From the cell containing the given text, extract its center point as (x, y) coordinate. 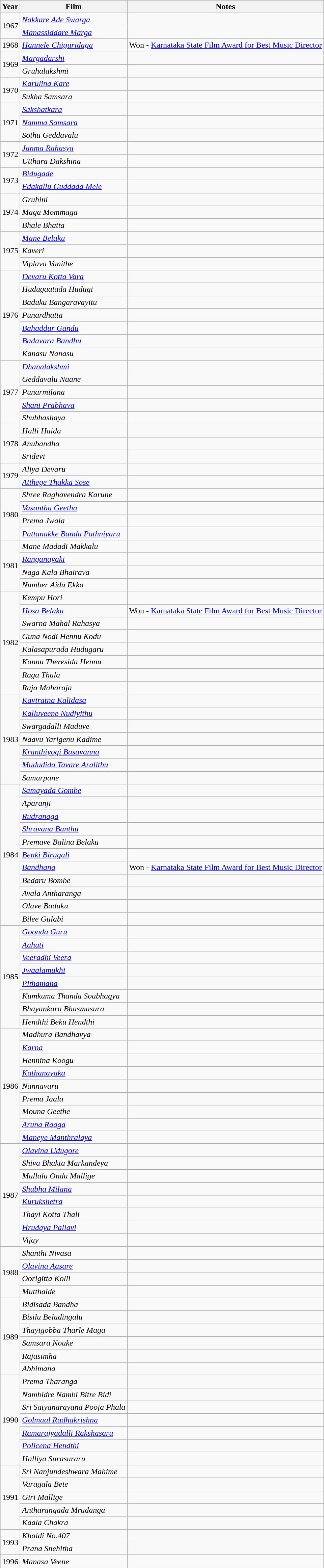
1982 (10, 643)
Bedaru Bombe (74, 880)
Premave Balina Belaku (74, 842)
Sothu Geddavalu (74, 135)
Sri Satyanarayana Pooja Phala (74, 1407)
Mouna Geethe (74, 1112)
Aliya Devaru (74, 469)
Raga Thala (74, 675)
1977 (10, 392)
Hendthi Beku Hendthi (74, 1022)
Hudugaatada Hudugi (74, 289)
Kaviratna Kalidasa (74, 700)
Year (10, 7)
Notes (225, 7)
Bandhana (74, 868)
1987 (10, 1195)
Manasa Veene (74, 1561)
Utthara Dakshina (74, 161)
Kalluveene Nudiyithu (74, 713)
Prema Tharanga (74, 1381)
Halli Haida (74, 431)
Naavu Yarigenu Kadime (74, 739)
1990 (10, 1420)
Prema Jwala (74, 521)
Khaidi No.407 (74, 1536)
Jwaalamukhi (74, 970)
Thayi Kotta Thali (74, 1215)
Aahuti (74, 945)
Sri Nanjundeshwara Mahime (74, 1471)
Benki Birugali (74, 855)
Baduku Bangaravayitu (74, 302)
Sukha Samsara (74, 97)
1968 (10, 45)
Pithamaha (74, 983)
1984 (10, 855)
Pattanakke Banda Pathniyaru (74, 533)
Aparanji (74, 803)
Vijay (74, 1240)
1979 (10, 476)
Goonda Guru (74, 932)
Samsara Nouke (74, 1343)
Veeradhi Veera (74, 957)
Shubhashaya (74, 418)
Mane Belaku (74, 238)
Bahaddur Gandu (74, 328)
Nannavaru (74, 1086)
Atthege Thakka Sose (74, 482)
Shani Prabhava (74, 405)
Anubandha (74, 444)
Naga Kala Bhairava (74, 572)
Vasantha Geetha (74, 508)
Kaala Chakra (74, 1523)
1975 (10, 251)
Gruhini (74, 200)
Samayada Gombe (74, 791)
Policena Hendthi (74, 1446)
1991 (10, 1497)
1985 (10, 977)
Rudranaga (74, 816)
Sridevi (74, 456)
Bidugade (74, 174)
Nakkare Ade Swarga (74, 20)
Rajasimha (74, 1356)
Kathanayaka (74, 1073)
Viplava Vanithe (74, 264)
Bhayankara Bhasmasura (74, 1009)
Prema Jaala (74, 1099)
Shubha Milana (74, 1189)
Samarpane (74, 777)
1980 (10, 514)
Avala Antharanga (74, 893)
Aruna Raaga (74, 1124)
Sakshatkara (74, 109)
Bhale Bhatta (74, 225)
Shanthi Nivasa (74, 1253)
Antharangada Mrudanga (74, 1510)
Mutthaide (74, 1292)
1967 (10, 26)
Oorigitta Kolli (74, 1279)
Punarmilana (74, 392)
Kanasu Nanasu (74, 353)
Kaveri (74, 251)
1981 (10, 565)
Maneye Manthralaya (74, 1137)
1989 (10, 1336)
Swargadalli Maduve (74, 726)
Ranganayaki (74, 559)
Kempu Hori (74, 598)
Kurukshetra (74, 1202)
Olavina Udugore (74, 1150)
Hosa Belaku (74, 611)
Punardhatta (74, 315)
Edakallu Guddada Mele (74, 187)
Karulina Kare (74, 84)
Mane Madadi Makkalu (74, 546)
Abhimana (74, 1368)
Ramarajyadalli Rakshasaru (74, 1433)
Hrudaya Pallavi (74, 1227)
Kumkuma Thanda Soubhagya (74, 996)
Mullalu Ondu Mallige (74, 1176)
1976 (10, 315)
1983 (10, 739)
Shravana Banthu (74, 829)
Film (74, 7)
Hennina Koogu (74, 1060)
Varagala Bete (74, 1484)
Olavina Aasare (74, 1266)
Geddavalu Naane (74, 379)
Kranthiyogi Basavanna (74, 752)
1986 (10, 1086)
Badavara Bandhu (74, 341)
1972 (10, 154)
Manassiddare Marga (74, 32)
Kannu Theresida Hennu (74, 662)
Bilee Gulabi (74, 919)
Bidisada Bandha (74, 1304)
Madhura Bandhavya (74, 1035)
1974 (10, 212)
Karna (74, 1047)
1970 (10, 90)
Nambidre Nambi Bitre Bidi (74, 1394)
Namma Samsara (74, 122)
Raja Maharaja (74, 688)
Giri Mallige (74, 1497)
1988 (10, 1272)
Golmaal Radhakrishna (74, 1420)
Thayigobba Tharle Maga (74, 1330)
Halliya Surasuraru (74, 1459)
1978 (10, 444)
Maga Mommaga (74, 212)
Margadarshi (74, 58)
1996 (10, 1561)
Devaru Kotta Vara (74, 276)
1969 (10, 64)
Olave Baduku (74, 906)
1993 (10, 1542)
Janma Rahasya (74, 148)
Bisilu Beladingalu (74, 1317)
Number Aidu Ekka (74, 585)
Dhanalakshmi (74, 366)
Hannele Chiguridaga (74, 45)
Gruhalakshmi (74, 71)
Guna Nodi Hennu Kodu (74, 636)
1973 (10, 180)
1971 (10, 122)
Prana Snehitha (74, 1548)
Shiva Bhakta Markandeya (74, 1163)
Mududida Tavare Aralithu (74, 765)
Shree Raghavendra Karune (74, 495)
Kalasapurada Hudugaru (74, 649)
Swarna Mahal Rahasya (74, 623)
